Output the (x, y) coordinate of the center of the cell containing the given text.  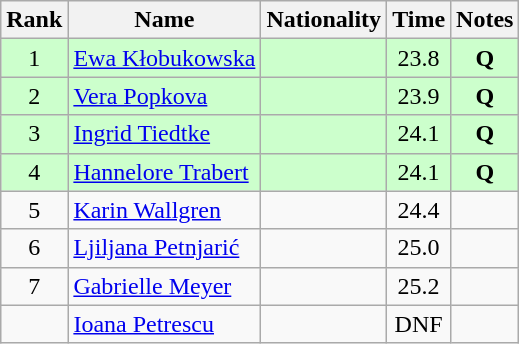
23.9 (419, 96)
DNF (419, 324)
24.4 (419, 210)
25.2 (419, 286)
7 (34, 286)
1 (34, 58)
Ewa Kłobukowska (164, 58)
Ioana Petrescu (164, 324)
5 (34, 210)
Gabrielle Meyer (164, 286)
Ingrid Tiedtke (164, 134)
3 (34, 134)
4 (34, 172)
Hannelore Trabert (164, 172)
Karin Wallgren (164, 210)
Ljiljana Petnjarić (164, 248)
23.8 (419, 58)
Rank (34, 20)
Nationality (324, 20)
Vera Popkova (164, 96)
Name (164, 20)
6 (34, 248)
Notes (485, 20)
25.0 (419, 248)
Time (419, 20)
2 (34, 96)
